Scan for the cell matching the given text and deliver its [X, Y] coordinate at center. 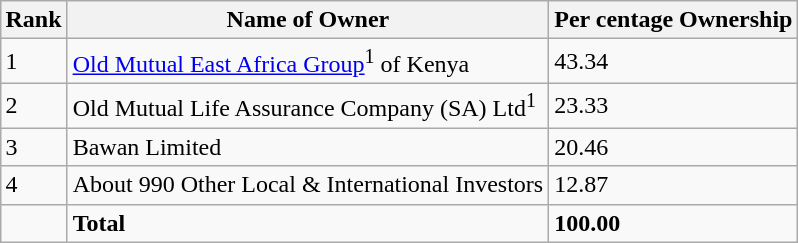
Old Mutual Life Assurance Company (SA) Ltd1 [308, 106]
4 [34, 185]
Per centage Ownership [674, 20]
12.87 [674, 185]
20.46 [674, 147]
100.00 [674, 223]
43.34 [674, 62]
3 [34, 147]
Old Mutual East Africa Group1 of Kenya [308, 62]
23.33 [674, 106]
Rank [34, 20]
Name of Owner [308, 20]
About 990 Other Local & International Investors [308, 185]
2 [34, 106]
1 [34, 62]
Bawan Limited [308, 147]
Total [308, 223]
